Output the [X, Y] coordinate of the center of the cell containing the given text.  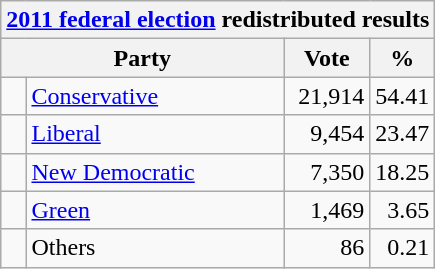
9,454 [327, 134]
Liberal [155, 134]
3.65 [402, 210]
21,914 [327, 96]
23.47 [402, 134]
Green [155, 210]
86 [327, 248]
New Democratic [155, 172]
Vote [327, 58]
Party [142, 58]
% [402, 58]
2011 federal election redistributed results [218, 20]
18.25 [402, 172]
Conservative [155, 96]
1,469 [327, 210]
7,350 [327, 172]
54.41 [402, 96]
0.21 [402, 248]
Others [155, 248]
